Detect which cell encompasses the target text, then output its (X, Y) center coordinate. 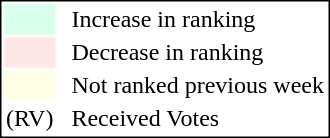
Received Votes (198, 119)
Decrease in ranking (198, 53)
Increase in ranking (198, 19)
Not ranked previous week (198, 85)
(RV) (29, 119)
